For the text-containing cell, return its midpoint in (x, y) coordinate format. 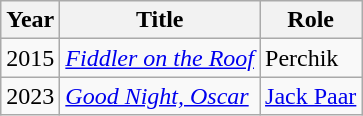
Year (30, 20)
Jack Paar (311, 96)
2015 (30, 58)
Good Night, Oscar (160, 96)
Role (311, 20)
Title (160, 20)
Fiddler on the Roof (160, 58)
Perchik (311, 58)
2023 (30, 96)
